Find where the given text appears and provide that cell's center as (X, Y) coordinate. 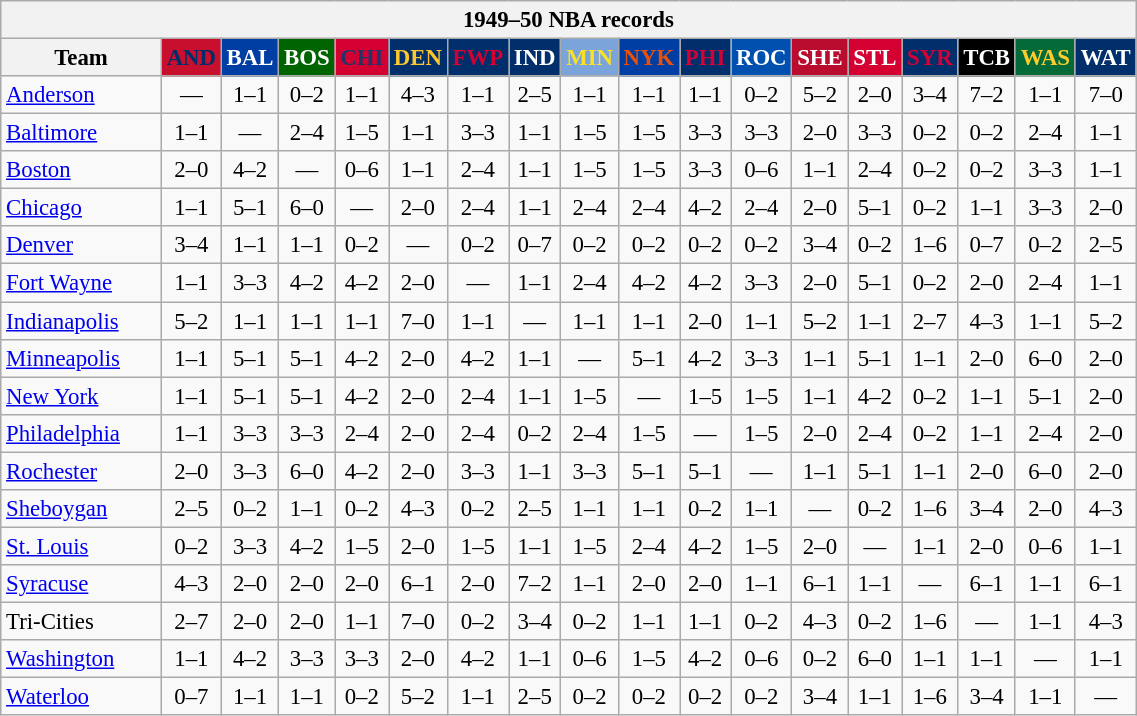
New York (82, 396)
Philadelphia (82, 433)
Fort Wayne (82, 283)
Chicago (82, 208)
Anderson (82, 95)
AND (191, 58)
Tri-Cities (82, 621)
NYK (648, 58)
BAL (250, 58)
WAT (1106, 58)
TCB (986, 58)
Rochester (82, 471)
STL (875, 58)
1949–50 NBA records (568, 20)
BOS (307, 58)
SYR (930, 58)
PHI (706, 58)
Syracuse (82, 584)
Waterloo (82, 697)
St. Louis (82, 546)
Baltimore (82, 133)
DEN (418, 58)
Boston (82, 170)
Indianapolis (82, 321)
WAS (1045, 58)
Minneapolis (82, 358)
SHE (820, 58)
FWP (478, 58)
CHI (362, 58)
Washington (82, 659)
Team (82, 58)
Sheboygan (82, 509)
ROC (762, 58)
MIN (590, 58)
Denver (82, 245)
IND (534, 58)
